Pinpoint the cell where the given text exists, returning its [x, y] midpoint coordinate. 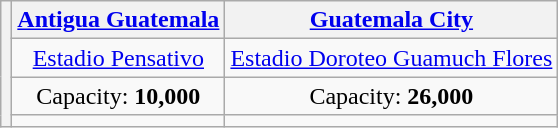
Estadio Doroteo Guamuch Flores [392, 58]
Capacity: 26,000 [392, 96]
Guatemala City [392, 20]
Antigua Guatemala [118, 20]
Capacity: 10,000 [118, 96]
Estadio Pensativo [118, 58]
